Capture the cell that displays the provided text and extract its [X, Y] central coordinate. 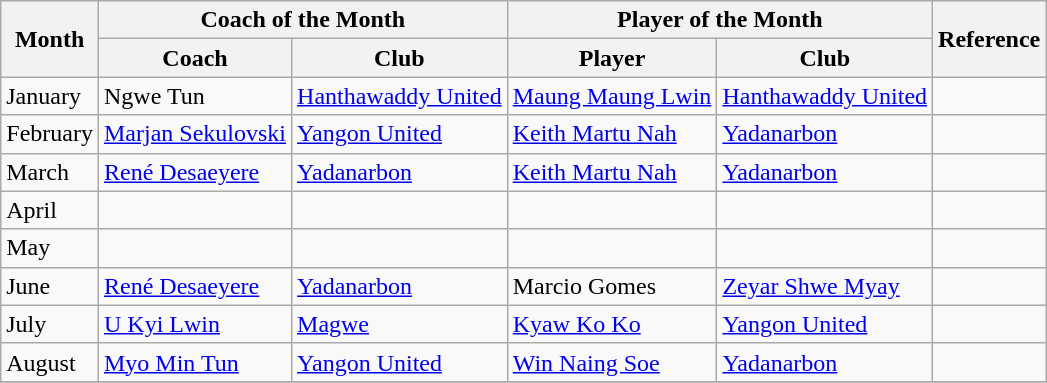
Magwe [400, 324]
August [50, 362]
Player of the Month [720, 20]
Marcio Gomes [612, 286]
January [50, 96]
Player [612, 58]
June [50, 286]
Reference [990, 39]
April [50, 210]
Coach of the Month [302, 20]
Zeyar Shwe Myay [825, 286]
Myo Min Tun [194, 362]
Maung Maung Lwin [612, 96]
July [50, 324]
Ngwe Tun [194, 96]
February [50, 134]
U Kyi Lwin [194, 324]
May [50, 248]
Kyaw Ko Ko [612, 324]
Month [50, 39]
Marjan Sekulovski [194, 134]
Coach [194, 58]
March [50, 172]
Win Naing Soe [612, 362]
